For the text-containing cell, return its midpoint in [x, y] coordinate format. 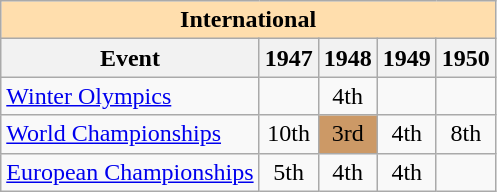
1947 [288, 58]
8th [466, 134]
3rd [348, 134]
1948 [348, 58]
1950 [466, 58]
World Championships [130, 134]
Winter Olympics [130, 96]
5th [288, 172]
Event [130, 58]
1949 [406, 58]
International [248, 20]
10th [288, 134]
European Championships [130, 172]
